Return the (X, Y) coordinate for the center point of the cell that contains the specified text.  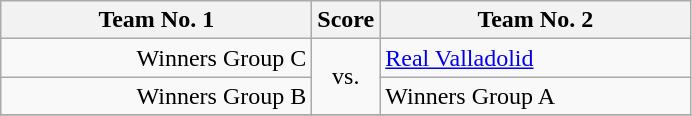
Score (346, 20)
Team No. 2 (536, 20)
vs. (346, 77)
Winners Group C (156, 58)
Real Valladolid (536, 58)
Winners Group A (536, 96)
Winners Group B (156, 96)
Team No. 1 (156, 20)
